Scan for the cell matching the given text and deliver its [x, y] coordinate at center. 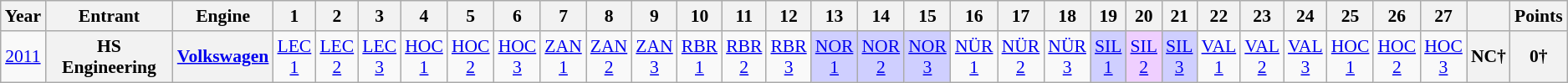
Points [1539, 16]
5 [471, 16]
VAL3 [1305, 57]
16 [974, 16]
25 [1351, 16]
ZAN1 [563, 57]
NÜR1 [974, 57]
VAL1 [1219, 57]
NÜR3 [1067, 57]
13 [835, 16]
NC† [1489, 57]
VAL2 [1262, 57]
ZAN2 [609, 57]
RBR3 [788, 57]
ZAN3 [654, 57]
15 [927, 16]
20 [1144, 16]
Year [23, 16]
17 [1021, 16]
2 [336, 16]
SIL1 [1109, 57]
NÜR2 [1021, 57]
Volkswagen [223, 57]
LEC3 [380, 57]
26 [1397, 16]
19 [1109, 16]
RBR2 [744, 57]
Entrant [109, 16]
6 [518, 16]
RBR1 [699, 57]
23 [1262, 16]
SIL2 [1144, 57]
HS Engineering [109, 57]
21 [1179, 16]
22 [1219, 16]
NOR3 [927, 57]
12 [788, 16]
2011 [23, 57]
Engine [223, 16]
3 [380, 16]
LEC2 [336, 57]
11 [744, 16]
10 [699, 16]
18 [1067, 16]
4 [424, 16]
24 [1305, 16]
SIL3 [1179, 57]
7 [563, 16]
1 [294, 16]
NOR1 [835, 57]
8 [609, 16]
14 [881, 16]
0† [1539, 57]
NOR2 [881, 57]
LEC1 [294, 57]
27 [1443, 16]
9 [654, 16]
